Extract the [x, y] coordinate from the center of the cell holding the provided text.  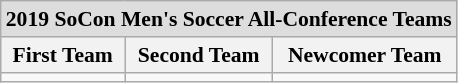
Second Team [199, 55]
2019 SoCon Men's Soccer All-Conference Teams [229, 19]
Newcomer Team [365, 55]
First Team [63, 55]
